Search for the cell housing the specified text and yield its [x, y] center coordinate. 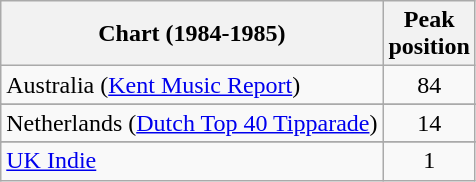
14 [429, 123]
UK Indie [192, 161]
Netherlands (Dutch Top 40 Tipparade) [192, 123]
84 [429, 85]
Peakposition [429, 34]
1 [429, 161]
Chart (1984-1985) [192, 34]
Australia (Kent Music Report) [192, 85]
